Find where the given text appears and provide that cell's center as [x, y] coordinate. 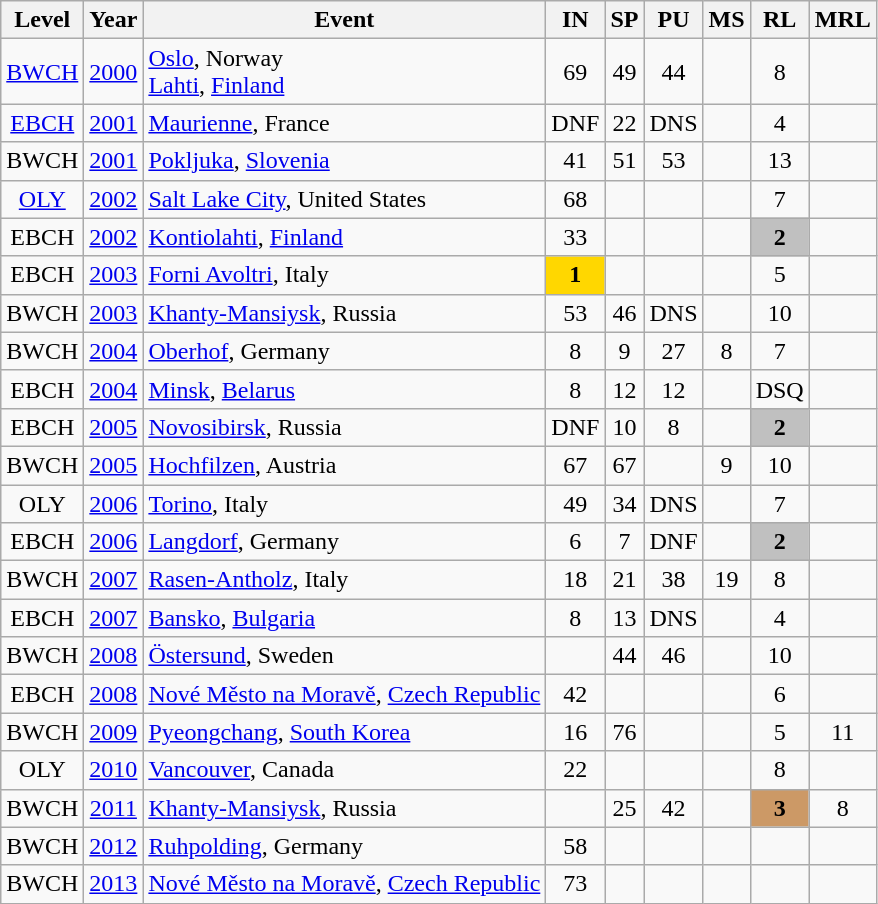
Langdorf, Germany [344, 542]
3 [780, 808]
19 [726, 580]
PU [674, 20]
68 [576, 199]
51 [624, 161]
Rasen-Antholz, Italy [344, 580]
Salt Lake City, United States [344, 199]
33 [576, 237]
RL [780, 20]
69 [576, 72]
41 [576, 161]
18 [576, 580]
Level [42, 20]
Östersund, Sweden [344, 656]
2000 [114, 72]
Torino, Italy [344, 503]
Forni Avoltri, Italy [344, 275]
2012 [114, 846]
2013 [114, 884]
Event [344, 20]
34 [624, 503]
1 [576, 275]
Maurienne, France [344, 123]
58 [576, 846]
21 [624, 580]
Ruhpolding, Germany [344, 846]
Kontiolahti, Finland [344, 237]
Oberhof, Germany [344, 351]
MS [726, 20]
25 [624, 808]
DSQ [780, 389]
Vancouver, Canada [344, 770]
Year [114, 20]
SP [624, 20]
16 [576, 732]
Hochfilzen, Austria [344, 465]
Bansko, Bulgaria [344, 618]
MRL [842, 20]
2009 [114, 732]
11 [842, 732]
Pyeongchang, South Korea [344, 732]
Oslo, Norway Lahti, Finland [344, 72]
73 [576, 884]
2010 [114, 770]
76 [624, 732]
Pokljuka, Slovenia [344, 161]
Minsk, Belarus [344, 389]
Novosibirsk, Russia [344, 427]
27 [674, 351]
38 [674, 580]
IN [576, 20]
2011 [114, 808]
